For the text-containing cell, return its midpoint in [x, y] coordinate format. 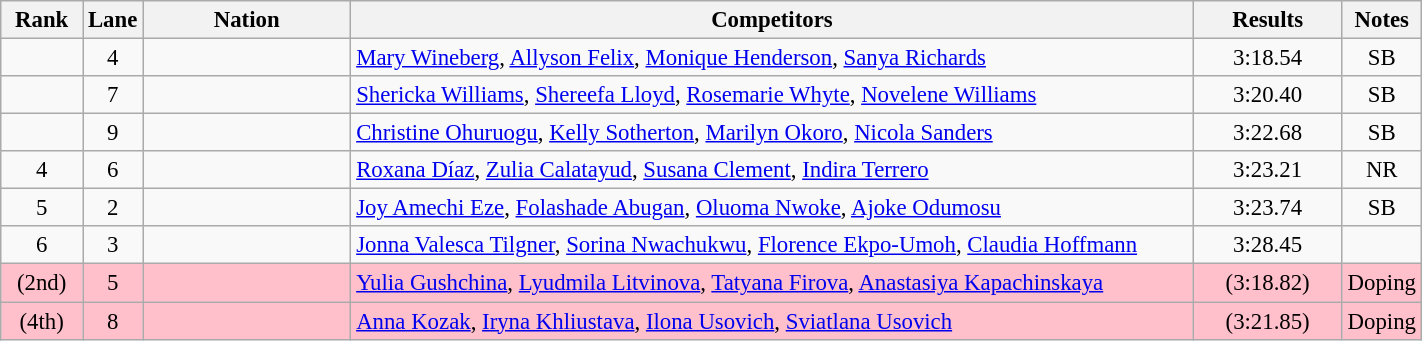
Notes [1382, 20]
Nation [247, 20]
(3:18.82) [1268, 283]
(3:21.85) [1268, 321]
3:28.45 [1268, 245]
Results [1268, 20]
3:23.21 [1268, 170]
Rank [42, 20]
Anna Kozak, Iryna Khliustava, Ilona Usovich, Sviatlana Usovich [772, 321]
3:22.68 [1268, 133]
(2nd) [42, 283]
3:23.74 [1268, 208]
3:18.54 [1268, 58]
Mary Wineberg, Allyson Felix, Monique Henderson, Sanya Richards [772, 58]
(4th) [42, 321]
Jonna Valesca Tilgner, Sorina Nwachukwu, Florence Ekpo-Umoh, Claudia Hoffmann [772, 245]
Shericka Williams, Shereefa Lloyd, Rosemarie Whyte, Novelene Williams [772, 95]
8 [113, 321]
Competitors [772, 20]
Lane [113, 20]
7 [113, 95]
9 [113, 133]
Roxana Díaz, Zulia Calatayud, Susana Clement, Indira Terrero [772, 170]
Yulia Gushchina, Lyudmila Litvinova, Tatyana Firova, Anastasiya Kapachinskaya [772, 283]
Christine Ohuruogu, Kelly Sotherton, Marilyn Okoro, Nicola Sanders [772, 133]
2 [113, 208]
NR [1382, 170]
3 [113, 245]
3:20.40 [1268, 95]
Joy Amechi Eze, Folashade Abugan, Oluoma Nwoke, Ajoke Odumosu [772, 208]
